Output the [X, Y] coordinate of the center of the cell containing the given text.  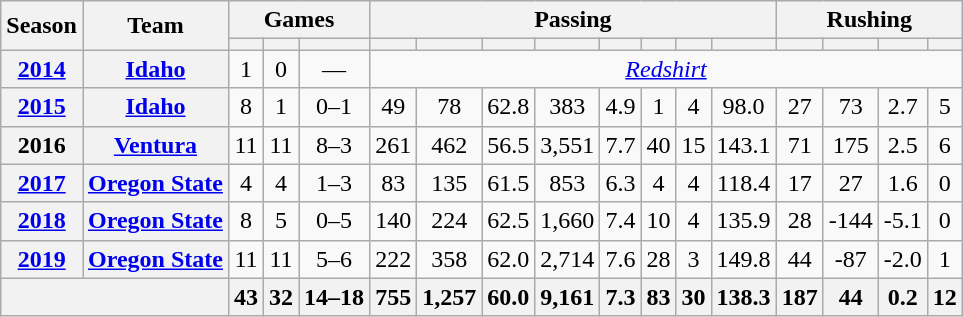
56.5 [508, 145]
135 [450, 183]
2019 [42, 259]
98.0 [744, 107]
0–5 [334, 221]
261 [394, 145]
853 [568, 183]
1,660 [568, 221]
12 [944, 297]
7.3 [620, 297]
61.5 [508, 183]
755 [394, 297]
60.0 [508, 297]
118.4 [744, 183]
135.9 [744, 221]
224 [450, 221]
2016 [42, 145]
-144 [850, 221]
383 [568, 107]
2,714 [568, 259]
Rushing [869, 20]
0–1 [334, 107]
9,161 [568, 297]
Ventura [155, 145]
140 [394, 221]
43 [246, 297]
1.6 [902, 183]
Team [155, 26]
222 [394, 259]
2.5 [902, 145]
8–3 [334, 145]
175 [850, 145]
Passing [573, 20]
2.7 [902, 107]
— [334, 69]
-5.1 [902, 221]
149.8 [744, 259]
40 [658, 145]
-2.0 [902, 259]
Season [42, 26]
2017 [42, 183]
73 [850, 107]
3 [694, 259]
7.4 [620, 221]
462 [450, 145]
2018 [42, 221]
2014 [42, 69]
49 [394, 107]
5–6 [334, 259]
15 [694, 145]
62.5 [508, 221]
3,551 [568, 145]
62.0 [508, 259]
7.6 [620, 259]
7.7 [620, 145]
71 [800, 145]
1–3 [334, 183]
0.2 [902, 297]
6 [944, 145]
-87 [850, 259]
30 [694, 297]
1,257 [450, 297]
187 [800, 297]
17 [800, 183]
62.8 [508, 107]
6.3 [620, 183]
Games [298, 20]
2015 [42, 107]
143.1 [744, 145]
10 [658, 221]
32 [282, 297]
14–18 [334, 297]
358 [450, 259]
78 [450, 107]
Redshirt [666, 69]
138.3 [744, 297]
4.9 [620, 107]
